Extract the [x, y] coordinate from the center of the cell holding the provided text.  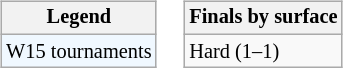
Hard (1–1) [263, 51]
W15 tournaments [78, 51]
Finals by surface [263, 18]
Legend [78, 18]
